For the text-containing cell, return its midpoint in [x, y] coordinate format. 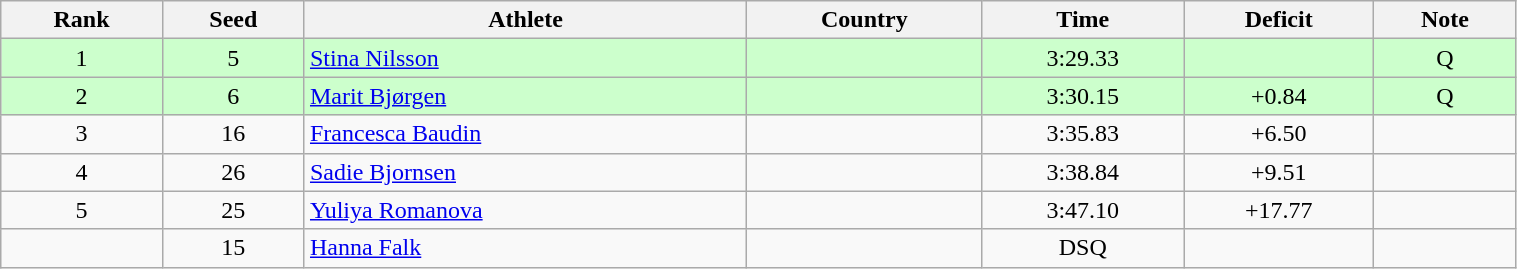
DSQ [1083, 248]
3:38.84 [1083, 172]
Country [864, 20]
Stina Nilsson [525, 58]
16 [233, 134]
Note [1445, 20]
Time [1083, 20]
Seed [233, 20]
Francesca Baudin [525, 134]
3 [82, 134]
Deficit [1279, 20]
Hanna Falk [525, 248]
2 [82, 96]
+17.77 [1279, 210]
+9.51 [1279, 172]
15 [233, 248]
Yuliya Romanova [525, 210]
6 [233, 96]
Rank [82, 20]
+0.84 [1279, 96]
1 [82, 58]
4 [82, 172]
26 [233, 172]
3:35.83 [1083, 134]
3:47.10 [1083, 210]
3:30.15 [1083, 96]
Marit Bjørgen [525, 96]
3:29.33 [1083, 58]
+6.50 [1279, 134]
Athlete [525, 20]
Sadie Bjornsen [525, 172]
25 [233, 210]
